Identify which cell holds the provided text, then report its (x, y) central coordinate. 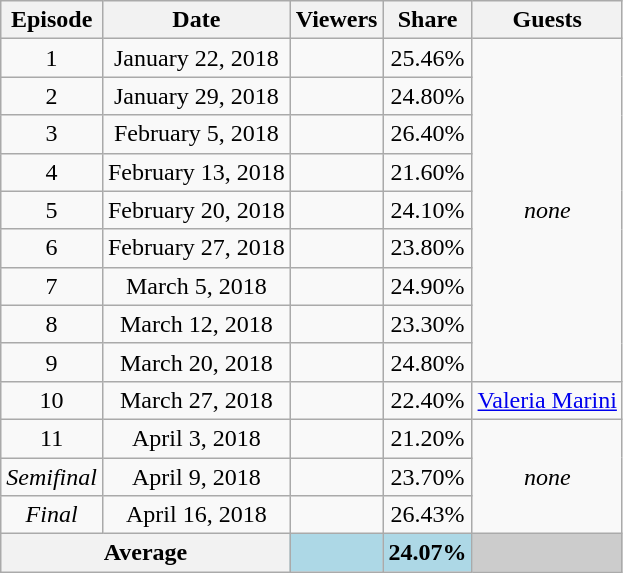
8 (52, 324)
April 16, 2018 (196, 515)
March 12, 2018 (196, 324)
February 13, 2018 (196, 172)
January 29, 2018 (196, 96)
26.40% (428, 134)
1 (52, 58)
11 (52, 438)
6 (52, 248)
24.07% (428, 553)
2 (52, 96)
Guests (547, 20)
23.80% (428, 248)
Viewers (336, 20)
April 3, 2018 (196, 438)
21.60% (428, 172)
4 (52, 172)
Date (196, 20)
9 (52, 362)
5 (52, 210)
March 5, 2018 (196, 286)
22.40% (428, 400)
February 20, 2018 (196, 210)
Valeria Marini (547, 400)
26.43% (428, 515)
February 27, 2018 (196, 248)
Final (52, 515)
23.30% (428, 324)
25.46% (428, 58)
3 (52, 134)
24.10% (428, 210)
January 22, 2018 (196, 58)
Share (428, 20)
February 5, 2018 (196, 134)
Average (146, 553)
7 (52, 286)
March 27, 2018 (196, 400)
10 (52, 400)
Semifinal (52, 477)
March 20, 2018 (196, 362)
April 9, 2018 (196, 477)
23.70% (428, 477)
24.90% (428, 286)
21.20% (428, 438)
Episode (52, 20)
